Find where the given text appears and provide that cell's center as [X, Y] coordinate. 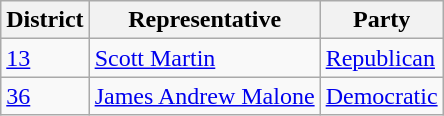
Scott Martin [204, 58]
36 [45, 96]
Party [382, 20]
James Andrew Malone [204, 96]
Republican [382, 58]
District [45, 20]
13 [45, 58]
Democratic [382, 96]
Representative [204, 20]
